Provide the (X, Y) coordinate of the cell's center where the given text is located.  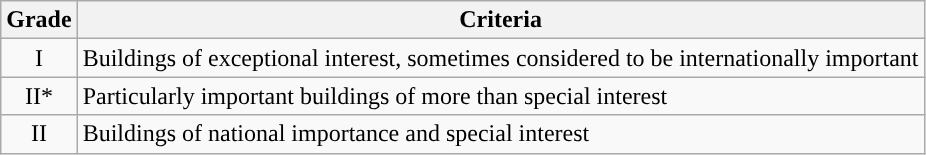
I (39, 58)
Grade (39, 20)
Particularly important buildings of more than special interest (500, 96)
Buildings of national importance and special interest (500, 134)
II (39, 134)
II* (39, 96)
Buildings of exceptional interest, sometimes considered to be internationally important (500, 58)
Criteria (500, 20)
